Capture the cell that displays the provided text and extract its [X, Y] central coordinate. 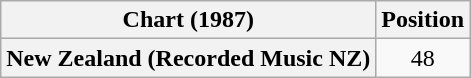
New Zealand (Recorded Music NZ) [188, 58]
Position [423, 20]
48 [423, 58]
Chart (1987) [188, 20]
